Identify which cell holds the provided text, then report its [X, Y] central coordinate. 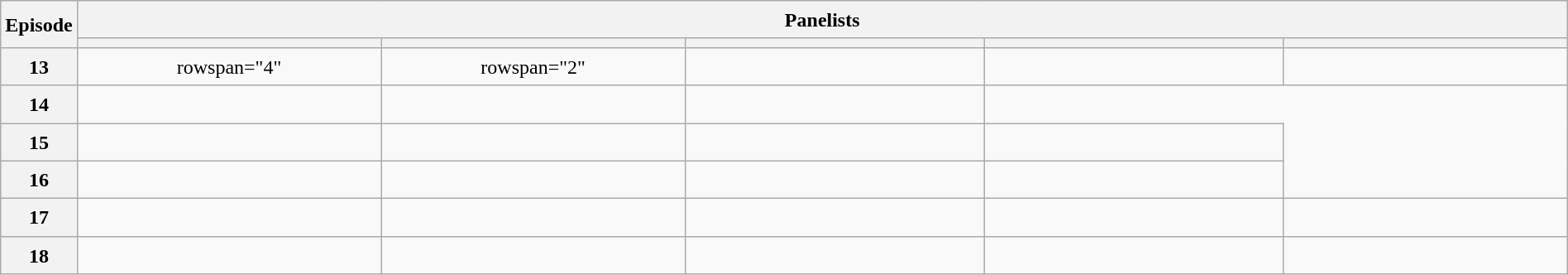
18 [39, 255]
13 [39, 66]
15 [39, 142]
14 [39, 104]
rowspan="2" [533, 66]
16 [39, 180]
17 [39, 218]
rowspan="4" [229, 66]
Episode [39, 25]
Panelists [822, 20]
